Determine the (X, Y) coordinate at the center of the cell enclosing the given text.  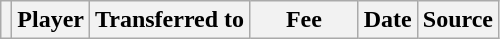
Source (458, 20)
Fee (304, 20)
Date (388, 20)
Player (51, 20)
Transferred to (170, 20)
